Capture the cell that displays the provided text and extract its [X, Y] central coordinate. 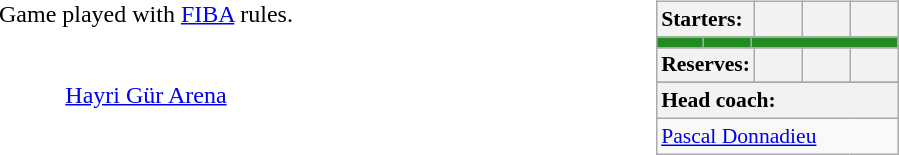
Reserves: [706, 65]
Pascal Donnadieu [777, 136]
Head coach: [777, 101]
Starters: [706, 19]
